Find where the given text appears and provide that cell's center as (x, y) coordinate. 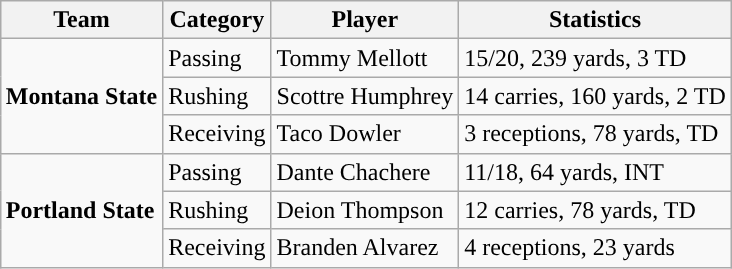
15/20, 239 yards, 3 TD (596, 58)
Taco Dowler (365, 134)
Scottre Humphrey (365, 96)
3 receptions, 78 yards, TD (596, 134)
4 receptions, 23 yards (596, 248)
11/18, 64 yards, INT (596, 172)
Branden Alvarez (365, 248)
Team (81, 20)
Portland State (81, 210)
Player (365, 20)
14 carries, 160 yards, 2 TD (596, 96)
Montana State (81, 96)
Tommy Mellott (365, 58)
Category (217, 20)
12 carries, 78 yards, TD (596, 210)
Statistics (596, 20)
Deion Thompson (365, 210)
Dante Chachere (365, 172)
